Provide the (X, Y) coordinate of the cell's center where the given text is located.  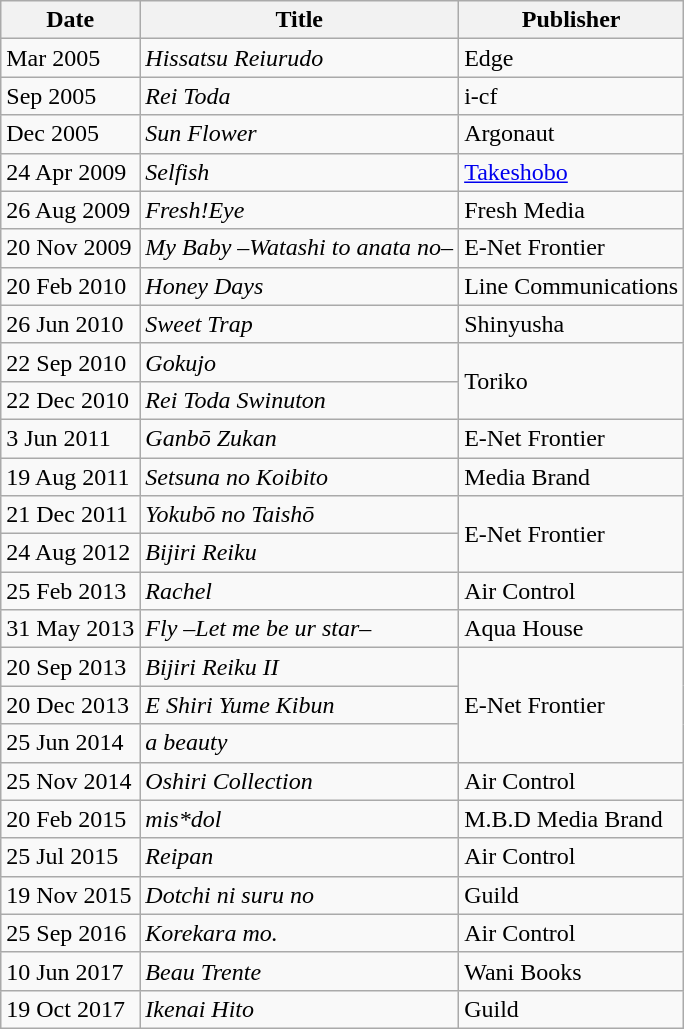
Toriko (572, 381)
26 Aug 2009 (70, 210)
25 Feb 2013 (70, 591)
Aqua House (572, 629)
Ganbō Zukan (300, 438)
22 Dec 2010 (70, 400)
Publisher (572, 20)
21 Dec 2011 (70, 515)
Setsuna no Koibito (300, 477)
Wani Books (572, 971)
Yokubō no Taishō (300, 515)
22 Sep 2010 (70, 362)
Title (300, 20)
My Baby –Watashi to anata no– (300, 248)
Mar 2005 (70, 58)
20 Nov 2009 (70, 248)
Ikenai Hito (300, 1009)
Argonaut (572, 134)
25 Nov 2014 (70, 781)
Hissatsu Reiurudo (300, 58)
19 Nov 2015 (70, 895)
31 May 2013 (70, 629)
20 Sep 2013 (70, 667)
Oshiri Collection (300, 781)
Rei Toda (300, 96)
a beauty (300, 743)
19 Aug 2011 (70, 477)
Fresh!Eye (300, 210)
Fresh Media (572, 210)
Reipan (300, 857)
20 Dec 2013 (70, 705)
i-cf (572, 96)
Dotchi ni suru no (300, 895)
Gokujo (300, 362)
24 Apr 2009 (70, 172)
20 Feb 2015 (70, 819)
Media Brand (572, 477)
Beau Trente (300, 971)
Date (70, 20)
Honey Days (300, 286)
Sun Flower (300, 134)
24 Aug 2012 (70, 553)
Edge (572, 58)
25 Jul 2015 (70, 857)
Bijiri Reiku (300, 553)
Dec 2005 (70, 134)
Rachel (300, 591)
25 Jun 2014 (70, 743)
Korekara mo. (300, 933)
Bijiri Reiku II (300, 667)
Sweet Trap (300, 324)
19 Oct 2017 (70, 1009)
20 Feb 2010 (70, 286)
Selfish (300, 172)
Takeshobo (572, 172)
Line Communications (572, 286)
26 Jun 2010 (70, 324)
mis*dol (300, 819)
Sep 2005 (70, 96)
Fly –Let me be ur star– (300, 629)
Rei Toda Swinuton (300, 400)
E Shiri Yume Kibun (300, 705)
3 Jun 2011 (70, 438)
M.B.D Media Brand (572, 819)
10 Jun 2017 (70, 971)
25 Sep 2016 (70, 933)
Shinyusha (572, 324)
